Provide the [X, Y] coordinate of the cell's center where the given text is located.  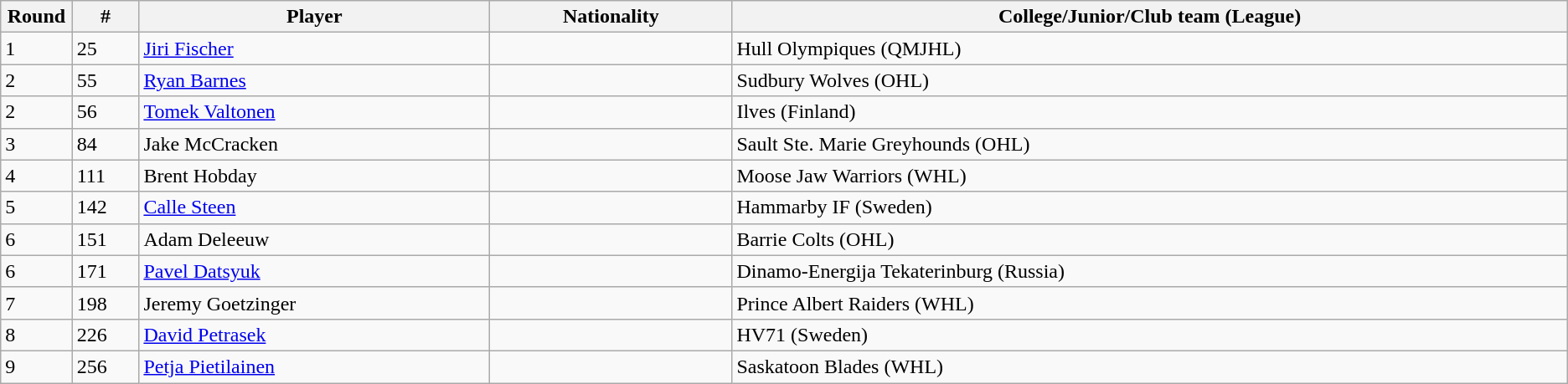
Jiri Fischer [315, 49]
3 [37, 144]
8 [37, 335]
Round [37, 17]
# [106, 17]
Jake McCracken [315, 144]
151 [106, 239]
Hull Olympiques (QMJHL) [1149, 49]
Hammarby IF (Sweden) [1149, 207]
84 [106, 144]
HV71 (Sweden) [1149, 335]
Sudbury Wolves (OHL) [1149, 80]
Adam Deleeuw [315, 239]
Calle Steen [315, 207]
111 [106, 176]
Player [315, 17]
Dinamo-Energija Tekaterinburg (Russia) [1149, 271]
Moose Jaw Warriors (WHL) [1149, 176]
Ilves (Finland) [1149, 112]
Barrie Colts (OHL) [1149, 239]
College/Junior/Club team (League) [1149, 17]
Jeremy Goetzinger [315, 303]
Pavel Datsyuk [315, 271]
9 [37, 366]
Brent Hobday [315, 176]
226 [106, 335]
5 [37, 207]
Tomek Valtonen [315, 112]
Sault Ste. Marie Greyhounds (OHL) [1149, 144]
256 [106, 366]
25 [106, 49]
David Petrasek [315, 335]
198 [106, 303]
7 [37, 303]
Nationality [611, 17]
55 [106, 80]
Saskatoon Blades (WHL) [1149, 366]
171 [106, 271]
1 [37, 49]
Prince Albert Raiders (WHL) [1149, 303]
142 [106, 207]
Ryan Barnes [315, 80]
Petja Pietilainen [315, 366]
4 [37, 176]
56 [106, 112]
